For the text-containing cell, return its midpoint in [x, y] coordinate format. 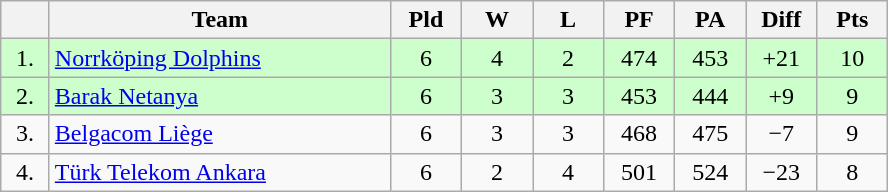
PA [710, 20]
L [568, 20]
Pld [426, 20]
475 [710, 134]
Türk Telekom Ankara [220, 172]
2. [26, 96]
444 [710, 96]
Pts [852, 20]
−7 [782, 134]
PF [640, 20]
10 [852, 58]
+21 [782, 58]
W [496, 20]
−23 [782, 172]
Norrköping Dolphins [220, 58]
Belgacom Liège [220, 134]
474 [640, 58]
501 [640, 172]
8 [852, 172]
+9 [782, 96]
3. [26, 134]
4. [26, 172]
Barak Netanya [220, 96]
524 [710, 172]
Diff [782, 20]
Team [220, 20]
468 [640, 134]
1. [26, 58]
